Search for the cell housing the specified text and yield its (x, y) center coordinate. 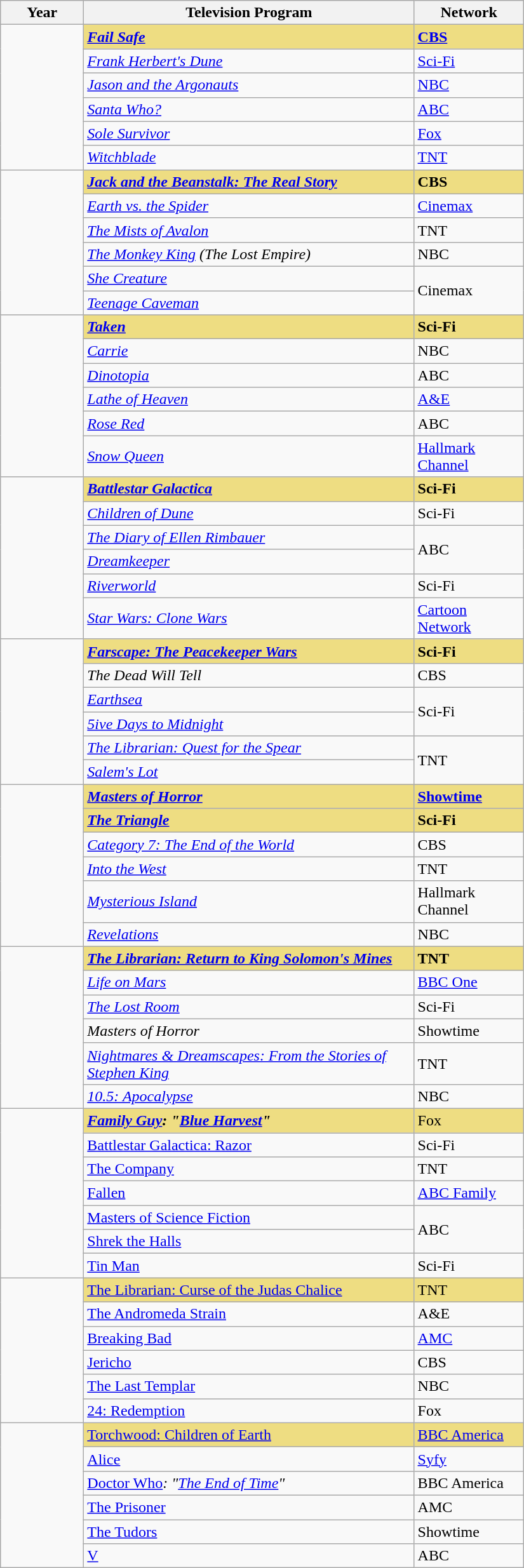
Earthsea (249, 699)
The Andromeda Strain (249, 1314)
Carrie (249, 351)
Breaking Bad (249, 1338)
Year (42, 13)
24: Redemption (249, 1411)
Nightmares & Dreamscapes: From the Stories of Stephen King (249, 1063)
Network (469, 13)
Alice (249, 1459)
Shrek the Halls (249, 1242)
The Lost Room (249, 1007)
The Tudors (249, 1531)
BBC One (469, 982)
Revelations (249, 934)
Snow Queen (249, 456)
Lathe of Heaven (249, 399)
Fallen (249, 1193)
Farscape: The Peacekeeper Wars (249, 651)
Television Program (249, 13)
Santa Who? (249, 109)
The Librarian: Quest for the Spear (249, 748)
Into the West (249, 869)
The Dead Will Tell (249, 675)
Doctor Who: "The End of Time" (249, 1483)
10.5: Apocalypse (249, 1096)
Mysterious Island (249, 902)
Earth vs. the Spider (249, 206)
Category 7: The End of the World (249, 845)
Fail Safe (249, 37)
Jack and the Beanstalk: The Real Story (249, 182)
Battlestar Galactica (249, 489)
Tin Man (249, 1266)
Cartoon Network (469, 619)
Syfy (469, 1459)
The Company (249, 1169)
Frank Herbert's Dune (249, 61)
5ive Days to Midnight (249, 723)
ABC Family (469, 1193)
The Librarian: Return to King Solomon's Mines (249, 958)
Dreamkeeper (249, 561)
Masters of Science Fiction (249, 1217)
Torchwood: Children of Earth (249, 1435)
She Creature (249, 278)
Witchblade (249, 157)
Taken (249, 327)
Sole Survivor (249, 133)
V (249, 1556)
The Monkey King (The Lost Empire) (249, 254)
Jason and the Argonauts (249, 85)
Children of Dune (249, 513)
Dinotopia (249, 375)
Rose Red (249, 424)
The Diary of Ellen Rimbauer (249, 537)
The Triangle (249, 821)
Salem's Lot (249, 772)
Jericho (249, 1362)
Family Guy: "Blue Harvest" (249, 1120)
The Last Templar (249, 1386)
Riverworld (249, 586)
Teenage Caveman (249, 303)
The Mists of Avalon (249, 230)
Life on Mars (249, 982)
The Librarian: Curse of the Judas Chalice (249, 1290)
Battlestar Galactica: Razor (249, 1145)
Star Wars: Clone Wars (249, 619)
The Prisoner (249, 1507)
